Pinpoint the cell where the given text exists, returning its (X, Y) midpoint coordinate. 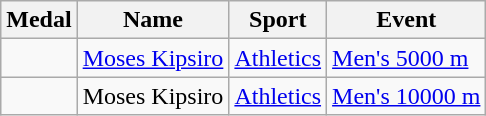
Men's 10000 m (406, 96)
Name (153, 20)
Medal (39, 20)
Event (406, 20)
Men's 5000 m (406, 58)
Sport (278, 20)
